Identify which cell holds the provided text, then report its [x, y] central coordinate. 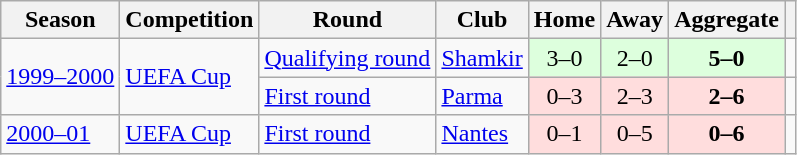
Club [482, 20]
Parma [482, 96]
0–6 [727, 134]
Home [564, 20]
2–0 [635, 58]
Competition [190, 20]
Qualifying round [348, 58]
2–3 [635, 96]
0–1 [564, 134]
Season [60, 20]
Shamkir [482, 58]
0–5 [635, 134]
Round [348, 20]
1999–2000 [60, 77]
0–3 [564, 96]
3–0 [564, 58]
Aggregate [727, 20]
Away [635, 20]
5–0 [727, 58]
2–6 [727, 96]
2000–01 [60, 134]
Nantes [482, 134]
